Find where the given text appears and provide that cell's center as [x, y] coordinate. 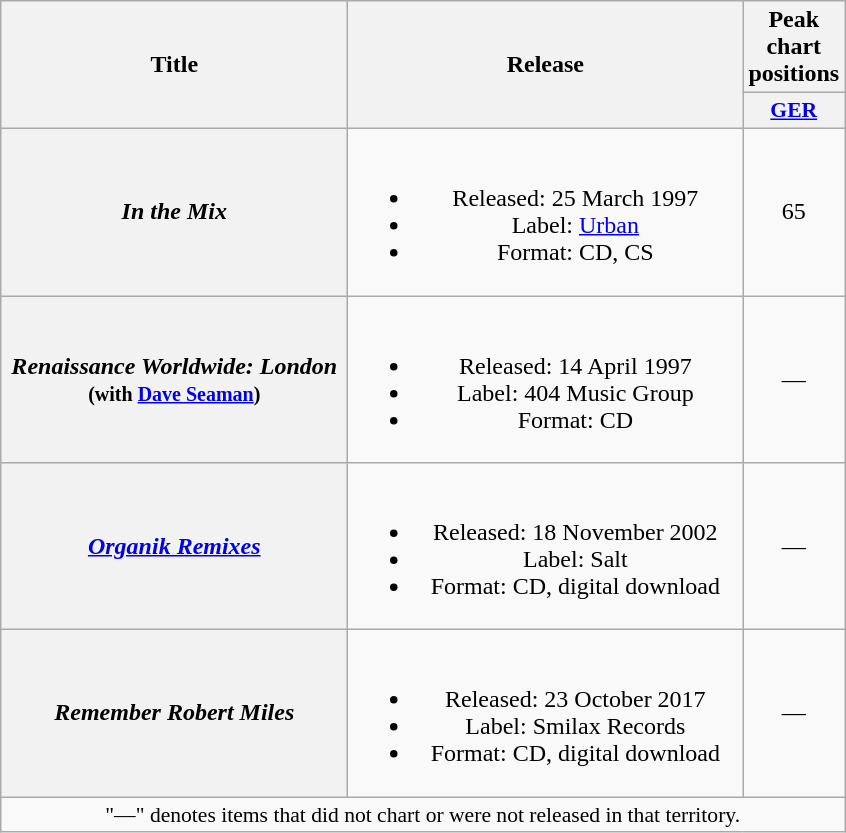
GER [794, 111]
Released: 18 November 2002Label: SaltFormat: CD, digital download [546, 546]
Released: 23 October 2017Label: Smilax RecordsFormat: CD, digital download [546, 714]
In the Mix [174, 212]
Release [546, 65]
Peak chart positions [794, 47]
"—" denotes items that did not chart or were not released in that territory. [423, 815]
Renaissance Worldwide: London(with Dave Seaman) [174, 380]
Released: 14 April 1997Label: 404 Music GroupFormat: CD [546, 380]
Released: 25 March 1997Label: UrbanFormat: CD, CS [546, 212]
Organik Remixes [174, 546]
Remember Robert Miles [174, 714]
65 [794, 212]
Title [174, 65]
